Identify which cell holds the provided text, then report its (X, Y) central coordinate. 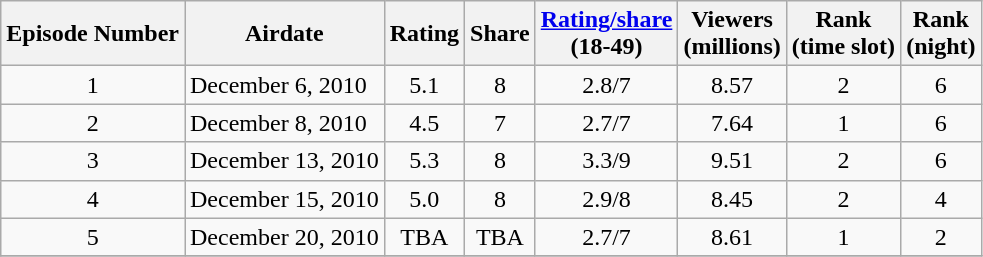
Episode Number (93, 34)
Rank(night) (941, 34)
Airdate (284, 34)
4.5 (424, 123)
Rating/share(18-49) (606, 34)
5.3 (424, 161)
3.3/9 (606, 161)
8.57 (732, 85)
December 13, 2010 (284, 161)
5.1 (424, 85)
8.61 (732, 237)
3 (93, 161)
2.8/7 (606, 85)
5.0 (424, 199)
Rating (424, 34)
9.51 (732, 161)
December 6, 2010 (284, 85)
5 (93, 237)
2.9/8 (606, 199)
8.45 (732, 199)
Share (500, 34)
Rank(time slot) (843, 34)
December 15, 2010 (284, 199)
7.64 (732, 123)
7 (500, 123)
December 8, 2010 (284, 123)
Viewers(millions) (732, 34)
December 20, 2010 (284, 237)
